Find where the given text appears and provide that cell's center as [x, y] coordinate. 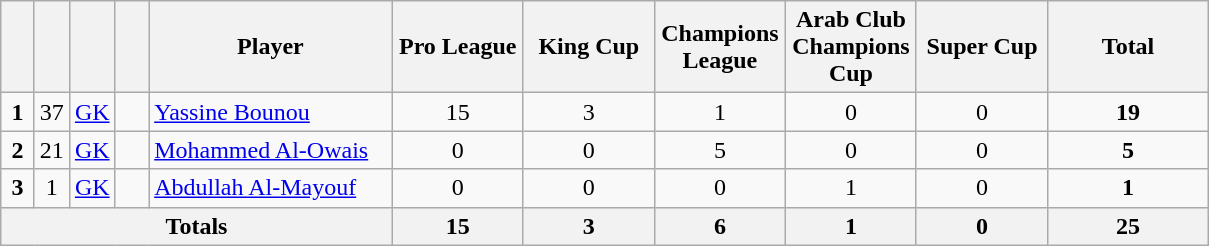
Champions League [720, 47]
Total [1128, 47]
21 [52, 150]
Abdullah Al-Mayouf [271, 188]
Super Cup [982, 47]
Mohammed Al-Owais [271, 150]
Totals [196, 226]
Yassine Bounou [271, 112]
37 [52, 112]
Arab Club Champions Cup [850, 47]
Player [271, 47]
King Cup [588, 47]
25 [1128, 226]
19 [1128, 112]
2 [18, 150]
Pro League [458, 47]
6 [720, 226]
